Find where the given text appears and provide that cell's center as (x, y) coordinate. 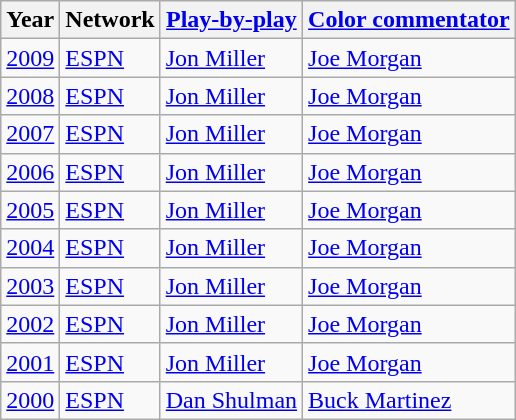
2005 (30, 210)
Network (110, 20)
2008 (30, 96)
2003 (30, 286)
2007 (30, 134)
2002 (30, 324)
Color commentator (410, 20)
2004 (30, 248)
Play-by-play (231, 20)
2006 (30, 172)
2001 (30, 362)
2000 (30, 400)
Buck Martinez (410, 400)
Year (30, 20)
2009 (30, 58)
Dan Shulman (231, 400)
